Return (X, Y) of the center of cell containing provided text 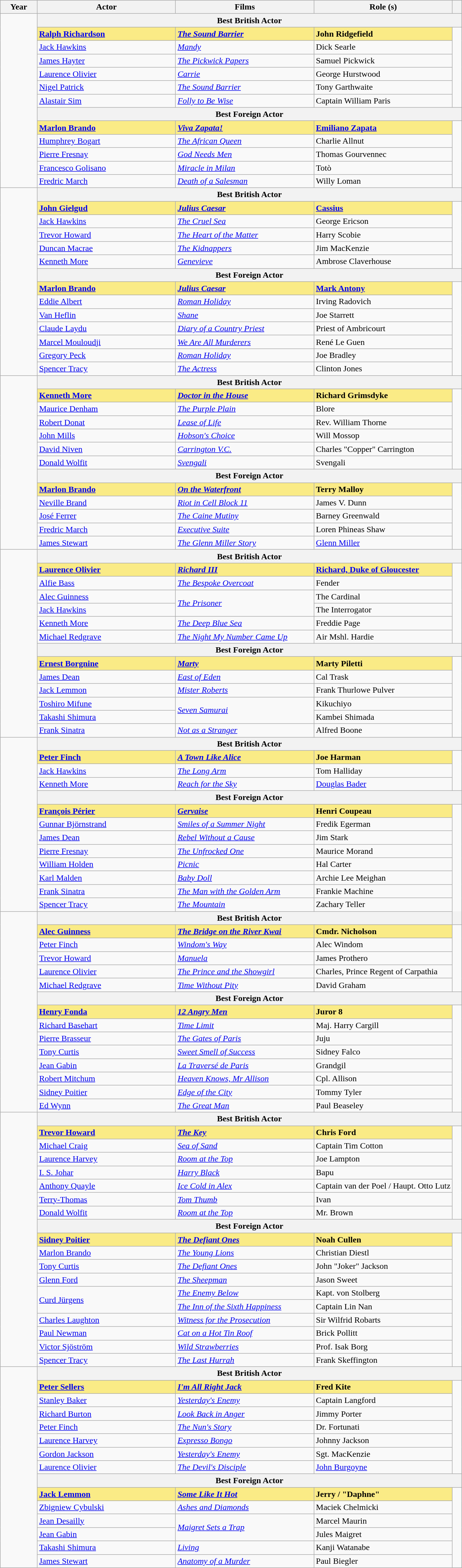
Freddie Page (383, 623)
Viva Zapata! (245, 127)
Sgt. MacKenzie (383, 1454)
On the Waterfront (245, 489)
Tommy Tyler (383, 1092)
Cassius (383, 208)
Zachary Teller (383, 905)
Marcel Maurin (383, 1521)
Executive Suite (245, 529)
A Town Like Alice (245, 757)
The Last Hurrah (245, 1360)
12 Angry Men (245, 1012)
Thomas Gourvennec (383, 154)
Terry-Thomas (107, 1199)
Peter Sellers (107, 1387)
Maurice Morand (383, 851)
Expresso Bongo (245, 1440)
The African Queen (245, 141)
Alec Windom (383, 945)
Brick Pollitt (383, 1333)
Johnny Jackson (383, 1440)
James V. Dunn (383, 503)
The Inn of the Sixth Happiness (245, 1306)
Jean Desailly (107, 1521)
William Holden (107, 864)
Gunnar Björnstrand (107, 824)
The Glenn Miller Story (245, 543)
I. S. Johar (107, 1172)
Richard, Duke of Gloucester (383, 569)
Joe Harman (383, 757)
Paul Beaseley (383, 1106)
Cal Trask (383, 677)
Charles Laughton (107, 1320)
Joe Bradley (383, 355)
Gregory Peck (107, 355)
Captain William Paris (383, 101)
Archie Lee Meighan (383, 878)
Hal Carter (383, 864)
Sir Wilfrid Robarts (383, 1320)
Maigret Sets a Trap (245, 1528)
Death of a Salesman (245, 181)
Ernest Borgnine (107, 663)
Gervaise (245, 811)
Riot in Cell Block 11 (245, 503)
Cat on a Hot Tin Roof (245, 1333)
Anthony Quayle (107, 1186)
Smiles of a Summer Night (245, 824)
The Interrogator (383, 610)
Windom's Way (245, 945)
Frank Skeffington (383, 1360)
The Pickwick Papers (245, 61)
Fredik Egerman (383, 824)
Francesco Golisano (107, 168)
The Devil's Disciple (245, 1467)
Richard Basehart (107, 1025)
Captain Lin Nan (383, 1306)
Paul Newman (107, 1333)
The Great Man (245, 1106)
La Traversé de Paris (245, 1065)
Carrington V.C. (245, 449)
Richard III (245, 569)
The Kidnappers (245, 248)
Prof. Isak Borg (383, 1347)
Time Limit (245, 1025)
François Périer (107, 811)
The Bespoke Overcoat (245, 583)
The Prisoner (245, 603)
Humphrey Bogart (107, 141)
Glenn Ford (107, 1280)
Look Back in Anger (245, 1413)
Maj. Harry Cargill (383, 1025)
Ed Wynn (107, 1106)
George Ericson (383, 221)
Rev. William Thorne (383, 422)
Henri Coupeau (383, 811)
Victor Sjöström (107, 1347)
Marty (245, 663)
Rebel Without a Cause (245, 838)
Bapu (383, 1172)
Diary of a Country Priest (245, 328)
Eddie Albert (107, 302)
James Prothero (383, 958)
Picnic (245, 864)
Frankie Machine (383, 891)
Stanley Baker (107, 1400)
Kambei Shimada (383, 717)
Role (s) (383, 7)
The Mountain (245, 905)
Charles, Prince Regent of Carpathia (383, 971)
Barney Greenwald (383, 516)
The Nun's Story (245, 1427)
Kanji Watanabe (383, 1548)
John Mills (107, 436)
Kapt. von Stolberg (383, 1293)
Ambrose Claverhouse (383, 262)
René Le Guen (383, 342)
Richard Burton (107, 1413)
Cmdr. Nicholson (383, 931)
The Actress (245, 369)
Genevieve (245, 262)
Van Heflin (107, 315)
Zbigniew Cybulski (107, 1507)
Lease of Life (245, 422)
Folly to Be Wise (245, 101)
Neville Brand (107, 503)
Douglas Bader (383, 784)
Films (245, 7)
Heaven Knows, Mr Allison (245, 1079)
Mr. Brown (383, 1213)
Christian Diestl (383, 1253)
Cpl. Allison (383, 1079)
Manuela (245, 958)
Samuel Pickwick (383, 61)
Shane (245, 315)
The Prince and the Showgirl (245, 971)
Mark Antony (383, 288)
John "Joker" Jackson (383, 1266)
Mister Roberts (245, 690)
Alfred Boone (383, 730)
Glenn Miller (383, 543)
The Cardinal (383, 597)
Claude Laydu (107, 328)
Totò (383, 168)
Clinton Jones (383, 369)
Fred Kite (383, 1387)
God Needs Men (245, 154)
Baby Doll (245, 878)
Joe Starrett (383, 315)
Not as a Stranger (245, 730)
We Are All Murderers (245, 342)
Loren Phineas Shaw (383, 529)
Some Like It Hot (245, 1494)
Chris Ford (383, 1132)
The Bridge on the River Kwai (245, 931)
Marty Piletti (383, 663)
John Ridgefield (383, 34)
Jules Maigret (383, 1534)
Kikuchiyo (383, 704)
The Young Lions (245, 1253)
George Hurstwood (383, 74)
Dr. Fortunati (383, 1427)
Seven Samurai (245, 710)
The Caine Mutiny (245, 516)
Ice Cold in Alex (245, 1186)
Charles "Copper" Carrington (383, 449)
The Gates of Paris (245, 1039)
Alfie Bass (107, 583)
Priest of Ambricourt (383, 328)
Duncan Macrae (107, 248)
Sidney Falco (383, 1052)
David Graham (383, 985)
I'm All Right Jack (245, 1387)
Sea of Sand (245, 1146)
Fender (383, 583)
Hobson's Choice (245, 436)
Maurice Denham (107, 409)
Karl Malden (107, 878)
The Sheepman (245, 1280)
East of Eden (245, 677)
Reach for the Sky (245, 784)
Captain Tim Cotton (383, 1146)
Tony Garthwaite (383, 87)
Michael Craig (107, 1146)
Harry Scobie (383, 235)
Tom Halliday (383, 770)
Paul Biegler (383, 1561)
Ivan (383, 1199)
The Purple Plain (245, 409)
Will Mossop (383, 436)
Ralph Richardson (107, 34)
Henry Fonda (107, 1012)
Sweet Smell of Success (245, 1052)
Dick Searle (383, 47)
Emiliano Zapata (383, 127)
Jason Sweet (383, 1280)
Noah Cullen (383, 1239)
The Deep Blue Sea (245, 623)
The Night My Number Came Up (245, 637)
Alastair Sim (107, 101)
Wild Strawberries (245, 1347)
John Burgoyne (383, 1467)
Nigel Patrick (107, 87)
Jerry / "Daphne" (383, 1494)
The Unfrocked One (245, 851)
Carrie (245, 74)
The Long Arm (245, 770)
Air Mshl. Hardie (383, 637)
Juror 8 (383, 1012)
Joe Lampton (383, 1159)
Jimmy Porter (383, 1413)
Toshiro Mifune (107, 704)
Anatomy of a Murder (245, 1561)
Captain van der Poel / Haupt. Otto Lutz (383, 1186)
Robert Donat (107, 422)
James Hayter (107, 61)
Terry Malloy (383, 489)
The Key (245, 1132)
Actor (107, 7)
Juju (383, 1039)
José Ferrer (107, 516)
Willy Loman (383, 181)
Year (19, 7)
John Gielgud (107, 208)
Jim Stark (383, 838)
Robert Mitchum (107, 1079)
Tom Thumb (245, 1199)
Jim MacKenzie (383, 248)
Doctor in the House (245, 396)
Harry Black (245, 1172)
Living (245, 1548)
Charlie Allnut (383, 141)
Frank Thurlowe Pulver (383, 690)
Mandy (245, 47)
Captain Langford (383, 1400)
Grandgil (383, 1065)
Gordon Jackson (107, 1454)
Time Without Pity (245, 985)
Maciek Chelmicki (383, 1507)
Witness for the Prosecution (245, 1320)
Miracle in Milan (245, 168)
The Enemy Below (245, 1293)
The Heart of the Matter (245, 235)
Irving Radovich (383, 302)
Ashes and Diamonds (245, 1507)
Pierre Brasseur (107, 1039)
Curd Jürgens (107, 1300)
David Niven (107, 449)
Richard Grimsdyke (383, 396)
The Man with the Golden Arm (245, 891)
Blore (383, 409)
The Cruel Sea (245, 221)
Marcel Mouloudji (107, 342)
Edge of the City (245, 1092)
